Find where the given text appears and provide that cell's center as (x, y) coordinate. 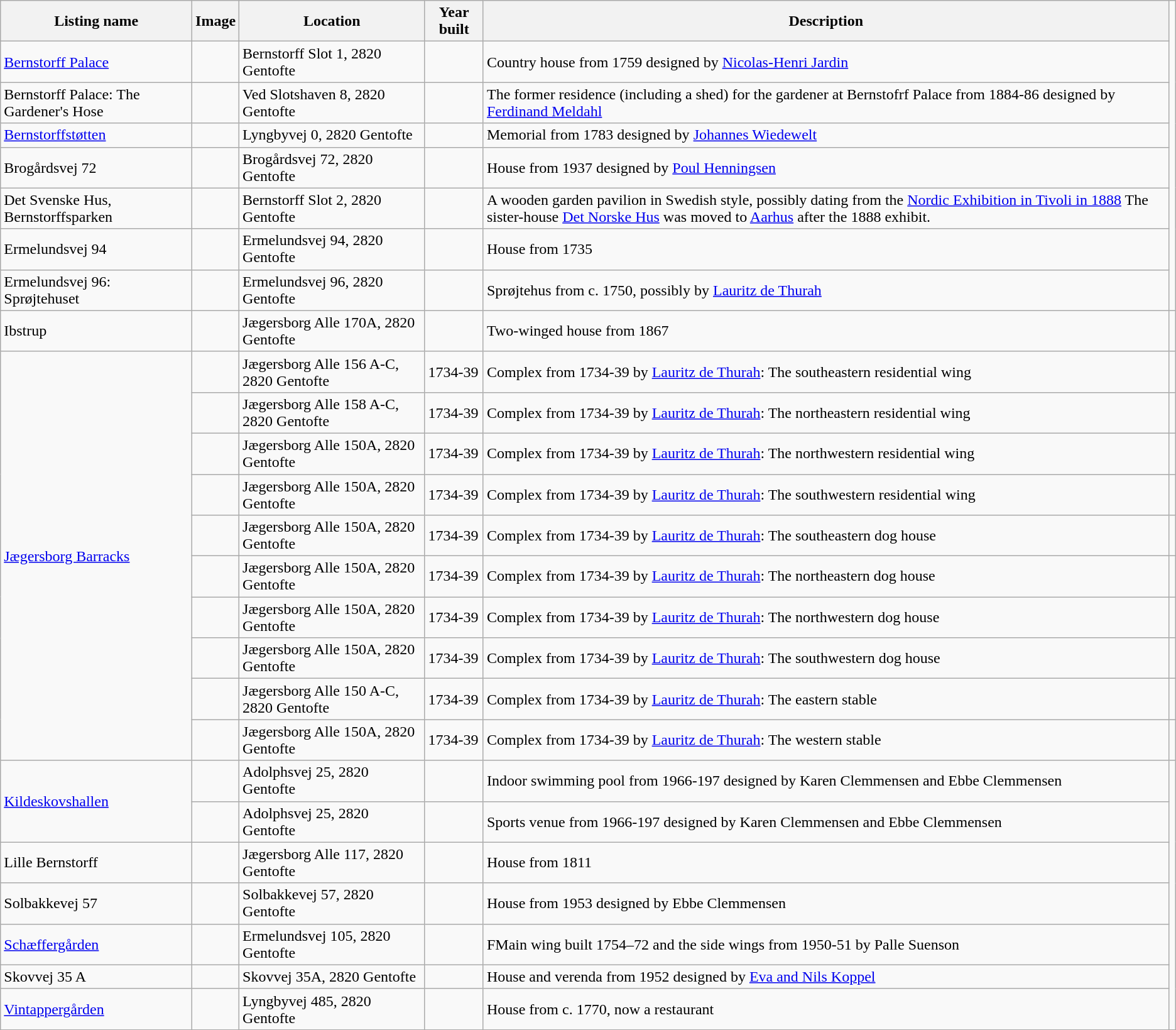
Bernstorff Slot 1, 2820 Gentofte (332, 62)
Complex from 1734-39 by Lauritz de Thurah: The eastern stable (825, 699)
House from 1937 designed by Poul Henningsen (825, 167)
Bernstorff Slot 2, 2820 Gentofte (332, 209)
Bernstorff Palace (97, 62)
Ermelundsvej 96, 2820 Gentofte (332, 290)
Lille Bernstorff (97, 862)
Kildeskovshallen (97, 801)
The former residence (including a shed) for the gardener at Bernstofrf Palace from 1884-86 designed by Ferdinand Meldahl (825, 103)
Listing name (97, 21)
Jægersborg Alle 117, 2820 Gentofte (332, 862)
Complex from 1734-39 by Lauritz de Thurah: The southeastern dog house (825, 535)
FMain wing built 1754–72 and the side wings from 1950-51 by Palle Suenson (825, 944)
Complex from 1734-39 by Lauritz de Thurah: The southwestern residential wing (825, 494)
Ermelundsvej 105, 2820 Gentofte (332, 944)
Year built (454, 21)
Lyngbyvej 485, 2820 Gentofte (332, 1009)
Complex from 1734-39 by Lauritz de Thurah: The northwestern residential wing (825, 454)
Bernstorff Palace: The Gardener's Hose (97, 103)
Complex from 1734-39 by Lauritz de Thurah: The northeastern residential wing (825, 412)
Sprøjtehus from c. 1750, possibly by Lauritz de Thurah (825, 290)
Memorial from 1783 designed by Johannes Wiedewelt (825, 135)
Image (216, 21)
Det Svenske Hus, Bernstorffsparken (97, 209)
Bernstorffstøtten (97, 135)
Brogårdsvej 72, 2820 Gentofte (332, 167)
Sports venue from 1966-197 designed by Karen Clemmensen and Ebbe Clemmensen (825, 822)
Complex from 1734-39 by Lauritz de Thurah: The southwestern dog house (825, 659)
Complex from 1734-39 by Lauritz de Thurah: The northwestern dog house (825, 617)
Location (332, 21)
Complex from 1734-39 by Lauritz de Thurah: The southeastern residential wing (825, 372)
Ermelundsvej 96: Sprøjtehuset (97, 290)
Ermelundsvej 94, 2820 Gentofte (332, 249)
Lyngbyvej 0, 2820 Gentofte (332, 135)
Brogårdsvej 72 (97, 167)
Complex from 1734-39 by Lauritz de Thurah: The northeastern dog house (825, 577)
House from 1811 (825, 862)
House from c. 1770, now a restaurant (825, 1009)
Jægersborg Alle 170A, 2820 Gentofte (332, 331)
Skovvej 35 A (97, 977)
Jægersborg Barracks (97, 556)
Description (825, 21)
House from 1953 designed by Ebbe Clemmensen (825, 904)
Schæffergården (97, 944)
Jægersborg Alle 156 A-C, 2820 Gentofte (332, 372)
Solbakkevej 57, 2820 Gentofte (332, 904)
Ved Slotshaven 8, 2820 Gentofte (332, 103)
Jægersborg Alle 158 A-C, 2820 Gentofte (332, 412)
Jægersborg Alle 150 A-C, 2820 Gentofte (332, 699)
Skovvej 35A, 2820 Gentofte (332, 977)
Ibstrup (97, 331)
Complex from 1734-39 by Lauritz de Thurah: The western stable (825, 740)
Two-winged house from 1867 (825, 331)
Ermelundsvej 94 (97, 249)
House and verenda from 1952 designed by Eva and Nils Koppel (825, 977)
House from 1735 (825, 249)
Vintappergården (97, 1009)
Country house from 1759 designed by Nicolas-Henri Jardin (825, 62)
Indoor swimming pool from 1966-197 designed by Karen Clemmensen and Ebbe Clemmensen (825, 781)
Solbakkevej 57 (97, 904)
